Scan for the cell matching the given text and deliver its (x, y) coordinate at center. 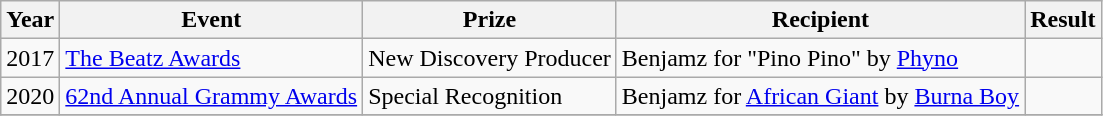
Special Recognition (490, 96)
62nd Annual Grammy Awards (212, 96)
Recipient (820, 20)
2017 (30, 58)
2020 (30, 96)
Benjamz for African Giant by Burna Boy (820, 96)
Benjamz for "Pino Pino" by Phyno (820, 58)
Year (30, 20)
The Beatz Awards (212, 58)
New Discovery Producer (490, 58)
Prize (490, 20)
Event (212, 20)
Result (1063, 20)
